Identify which cell holds the provided text, then report its (x, y) central coordinate. 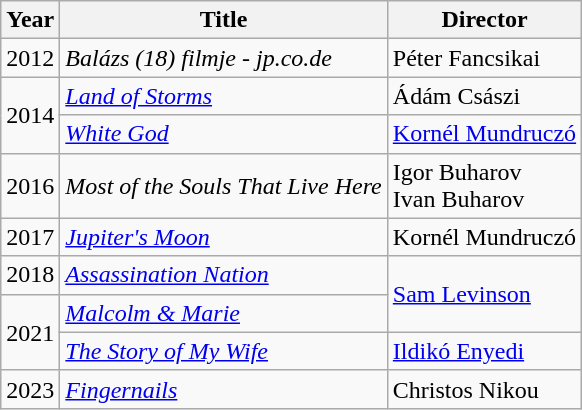
Malcolm & Marie (224, 313)
Fingernails (224, 389)
Christos Nikou (484, 389)
Title (224, 20)
Jupiter's Moon (224, 237)
White God (224, 134)
Assassination Nation (224, 275)
2016 (30, 186)
Ádám Császi (484, 96)
Director (484, 20)
2021 (30, 332)
2018 (30, 275)
Sam Levinson (484, 294)
Most of the Souls That Live Here (224, 186)
2023 (30, 389)
Land of Storms (224, 96)
Péter Fancsikai (484, 58)
2012 (30, 58)
The Story of My Wife (224, 351)
2014 (30, 115)
Balázs (18) filmje - jp.co.de (224, 58)
Igor BuharovIvan Buharov (484, 186)
2017 (30, 237)
Year (30, 20)
Ildikó Enyedi (484, 351)
